Pinpoint the cell where the given text exists, returning its [x, y] midpoint coordinate. 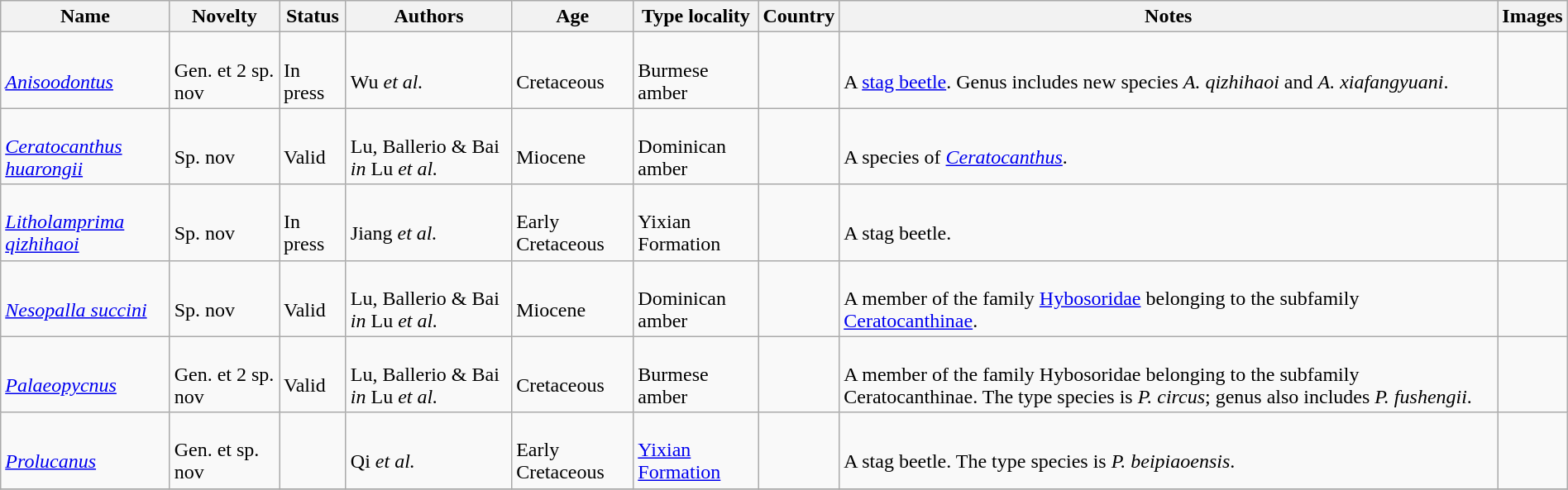
A stag beetle. [1169, 222]
Notes [1169, 17]
Gen. et sp. nov [224, 450]
Litholamprima qizhihaoi [85, 222]
Authors [428, 17]
Images [1532, 17]
Novelty [224, 17]
A stag beetle. The type species is P. beipiaoensis. [1169, 450]
A member of the family Hybosoridae belonging to the subfamily Ceratocanthinae. [1169, 298]
Status [313, 17]
Nesopalla succini [85, 298]
Prolucanus [85, 450]
Wu et al. [428, 70]
Name [85, 17]
A member of the family Hybosoridae belonging to the subfamily Ceratocanthinae. The type species is P. circus; genus also includes P. fushengii. [1169, 374]
Ceratocanthus huarongii [85, 146]
Type locality [696, 17]
Age [572, 17]
A stag beetle. Genus includes new species A. qizhihaoi and A. xiafangyuani. [1169, 70]
Jiang et al. [428, 222]
Anisoodontus [85, 70]
Qi et al. [428, 450]
Palaeopycnus [85, 374]
Country [799, 17]
A species of Ceratocanthus. [1169, 146]
